Find where the given text appears and provide that cell's center as [x, y] coordinate. 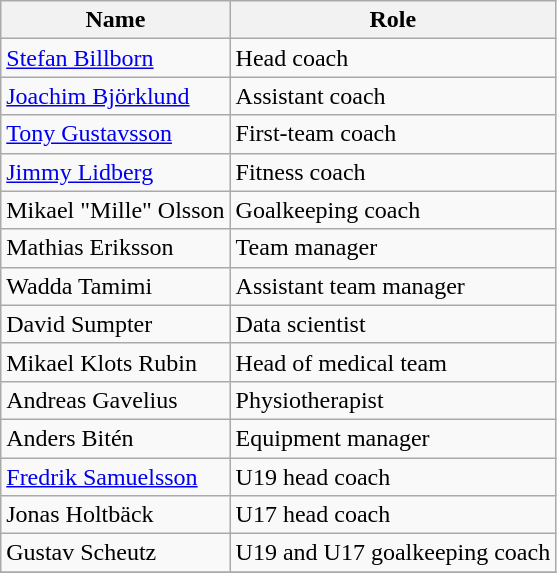
Assistant team manager [393, 286]
Role [393, 20]
Tony Gustavsson [116, 134]
Fredrik Samuelsson [116, 477]
Joachim Björklund [116, 96]
Physiotherapist [393, 400]
Jonas Holtbäck [116, 515]
David Sumpter [116, 324]
Andreas Gavelius [116, 400]
Head coach [393, 58]
Head of medical team [393, 362]
First-team coach [393, 134]
Stefan Billborn [116, 58]
Mikael "Mille" Olsson [116, 210]
Team manager [393, 248]
U17 head coach [393, 515]
Name [116, 20]
Mikael Klots Rubin [116, 362]
U19 and U17 goalkeeping coach [393, 553]
Data scientist [393, 324]
U19 head coach [393, 477]
Jimmy Lidberg [116, 172]
Gustav Scheutz [116, 553]
Anders Bitén [116, 438]
Equipment manager [393, 438]
Fitness coach [393, 172]
Goalkeeping coach [393, 210]
Wadda Tamimi [116, 286]
Assistant coach [393, 96]
Mathias Eriksson [116, 248]
